Provide the (X, Y) coordinate of the cell's center where the given text is located.  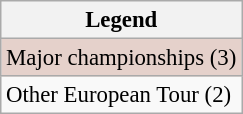
Major championships (3) (122, 58)
Other European Tour (2) (122, 95)
Legend (122, 20)
